Detect which cell encompasses the target text, then output its [x, y] center coordinate. 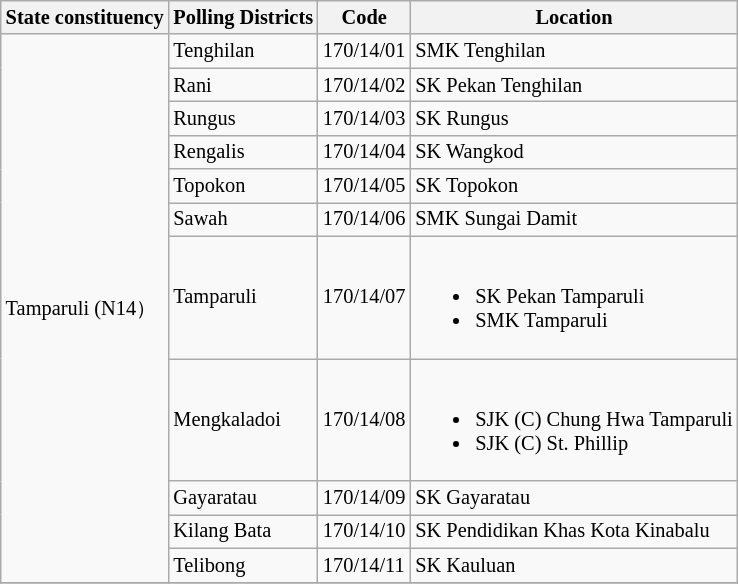
Rengalis [243, 152]
SK Rungus [574, 118]
Mengkaladoi [243, 419]
Tamparuli [243, 297]
170/14/10 [364, 531]
Telibong [243, 565]
170/14/02 [364, 85]
170/14/01 [364, 51]
Location [574, 17]
SK Pekan TamparuliSMK Tamparuli [574, 297]
SK Pendidikan Khas Kota Kinabalu [574, 531]
Tenghilan [243, 51]
Sawah [243, 219]
Rungus [243, 118]
Gayaratau [243, 498]
SK Topokon [574, 186]
Rani [243, 85]
Kilang Bata [243, 531]
Tamparuli (N14） [85, 308]
170/14/07 [364, 297]
170/14/06 [364, 219]
170/14/04 [364, 152]
170/14/03 [364, 118]
SK Gayaratau [574, 498]
170/14/09 [364, 498]
Polling Districts [243, 17]
SK Wangkod [574, 152]
170/14/08 [364, 419]
170/14/11 [364, 565]
170/14/05 [364, 186]
SMK Sungai Damit [574, 219]
SJK (C) Chung Hwa TamparuliSJK (C) St. Phillip [574, 419]
Code [364, 17]
State constituency [85, 17]
SMK Tenghilan [574, 51]
SK Pekan Tenghilan [574, 85]
Topokon [243, 186]
SK Kauluan [574, 565]
